Detect which cell encompasses the target text, then output its [x, y] center coordinate. 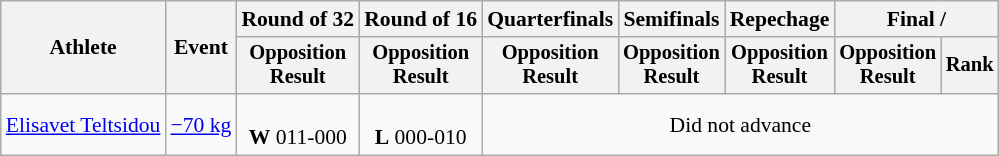
Elisavet Teltsidou [84, 124]
L 000-010 [420, 124]
Round of 32 [298, 19]
Event [200, 48]
Repechage [780, 19]
Did not advance [740, 124]
Quarterfinals [550, 19]
Semifinals [672, 19]
−70 kg [200, 124]
Final / [916, 19]
W 011-000 [298, 124]
Athlete [84, 48]
Rank [970, 66]
Round of 16 [420, 19]
